Provide the [x, y] coordinate of the cell's center where the given text is located.  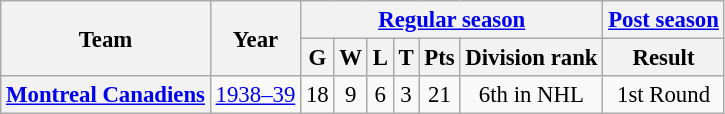
3 [406, 95]
18 [318, 95]
G [318, 58]
L [380, 58]
W [350, 58]
6 [380, 95]
Year [255, 38]
Regular season [452, 20]
6th in NHL [532, 95]
Result [664, 58]
Pts [440, 58]
9 [350, 95]
21 [440, 95]
1938–39 [255, 95]
1st Round [664, 95]
T [406, 58]
Team [106, 38]
Montreal Canadiens [106, 95]
Post season [664, 20]
Division rank [532, 58]
